Search for the cell housing the specified text and yield its [X, Y] center coordinate. 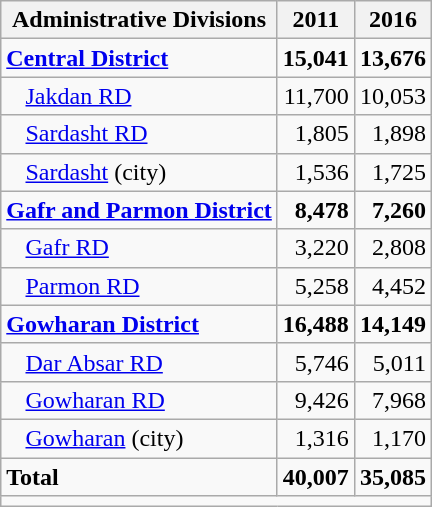
7,260 [392, 210]
1,805 [316, 134]
11,700 [316, 96]
2,808 [392, 248]
10,053 [392, 96]
Total [140, 477]
1,316 [316, 438]
16,488 [316, 324]
9,426 [316, 400]
Administrative Divisions [140, 20]
Jakdan RD [140, 96]
Sardasht RD [140, 134]
8,478 [316, 210]
14,149 [392, 324]
Central District [140, 58]
2016 [392, 20]
Dar Absar RD [140, 362]
5,011 [392, 362]
13,676 [392, 58]
5,258 [316, 286]
3,220 [316, 248]
Gowharan (city) [140, 438]
5,746 [316, 362]
1,536 [316, 172]
7,968 [392, 400]
15,041 [316, 58]
Parmon RD [140, 286]
Gowharan District [140, 324]
Gowharan RD [140, 400]
4,452 [392, 286]
1,898 [392, 134]
1,725 [392, 172]
1,170 [392, 438]
Gafr and Parmon District [140, 210]
40,007 [316, 477]
Gafr RD [140, 248]
Sardasht (city) [140, 172]
35,085 [392, 477]
2011 [316, 20]
